Pinpoint the cell where the given text exists, returning its (X, Y) midpoint coordinate. 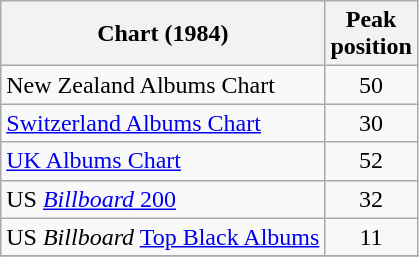
32 (371, 199)
US Billboard Top Black Albums (163, 237)
52 (371, 161)
Switzerland Albums Chart (163, 123)
Chart (1984) (163, 34)
11 (371, 237)
30 (371, 123)
US Billboard 200 (163, 199)
New Zealand Albums Chart (163, 85)
UK Albums Chart (163, 161)
Peakposition (371, 34)
50 (371, 85)
